Search for the cell housing the specified text and yield its (X, Y) center coordinate. 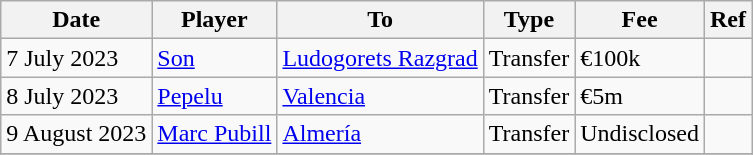
€100k (640, 58)
Pepelu (214, 96)
Date (76, 20)
7 July 2023 (76, 58)
Ref (728, 20)
Valencia (380, 96)
€5m (640, 96)
Player (214, 20)
Type (529, 20)
8 July 2023 (76, 96)
Undisclosed (640, 134)
To (380, 20)
9 August 2023 (76, 134)
Ludogorets Razgrad (380, 58)
Fee (640, 20)
Almería (380, 134)
Marc Pubill (214, 134)
Son (214, 58)
